Provide the [x, y] coordinate of the cell's center where the given text is located.  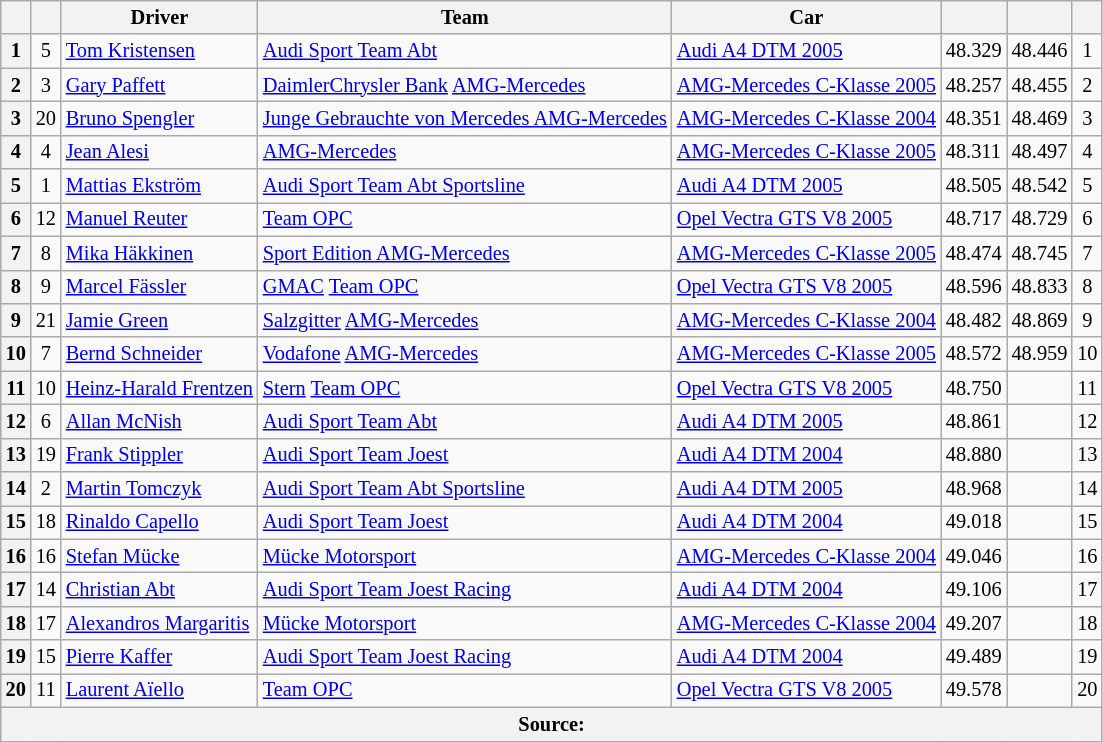
48.596 [974, 287]
Sport Edition AMG-Mercedes [465, 253]
48.257 [974, 85]
Jean Alesi [160, 152]
Mika Häkkinen [160, 253]
49.207 [974, 623]
Frank Stippler [160, 455]
Junge Gebrauchte von Mercedes AMG-Mercedes [465, 118]
AMG-Mercedes [465, 152]
GMAC Team OPC [465, 287]
48.455 [1040, 85]
48.505 [974, 186]
Gary Paffett [160, 85]
Car [806, 17]
Salzgitter AMG-Mercedes [465, 320]
Allan McNish [160, 421]
48.869 [1040, 320]
Driver [160, 17]
Manuel Reuter [160, 219]
48.572 [974, 354]
Stefan Mücke [160, 556]
Jamie Green [160, 320]
DaimlerChrysler Bank AMG-Mercedes [465, 85]
Mattias Ekström [160, 186]
48.750 [974, 388]
48.745 [1040, 253]
48.482 [974, 320]
48.351 [974, 118]
Christian Abt [160, 589]
49.489 [974, 657]
48.446 [1040, 51]
Bernd Schneider [160, 354]
Bruno Spengler [160, 118]
48.968 [974, 489]
Stern Team OPC [465, 388]
Vodafone AMG-Mercedes [465, 354]
48.469 [1040, 118]
48.880 [974, 455]
48.497 [1040, 152]
Heinz-Harald Frentzen [160, 388]
48.959 [1040, 354]
Marcel Fässler [160, 287]
Laurent Aïello [160, 690]
48.717 [974, 219]
48.311 [974, 152]
49.018 [974, 522]
48.474 [974, 253]
49.046 [974, 556]
49.578 [974, 690]
Team [465, 17]
48.861 [974, 421]
48.729 [1040, 219]
21 [46, 320]
49.106 [974, 589]
Pierre Kaffer [160, 657]
Martin Tomczyk [160, 489]
48.542 [1040, 186]
48.833 [1040, 287]
48.329 [974, 51]
Tom Kristensen [160, 51]
Rinaldo Capello [160, 522]
Alexandros Margaritis [160, 623]
Source: [552, 724]
